Locate the cell with the specified text and output its [X, Y] center coordinate. 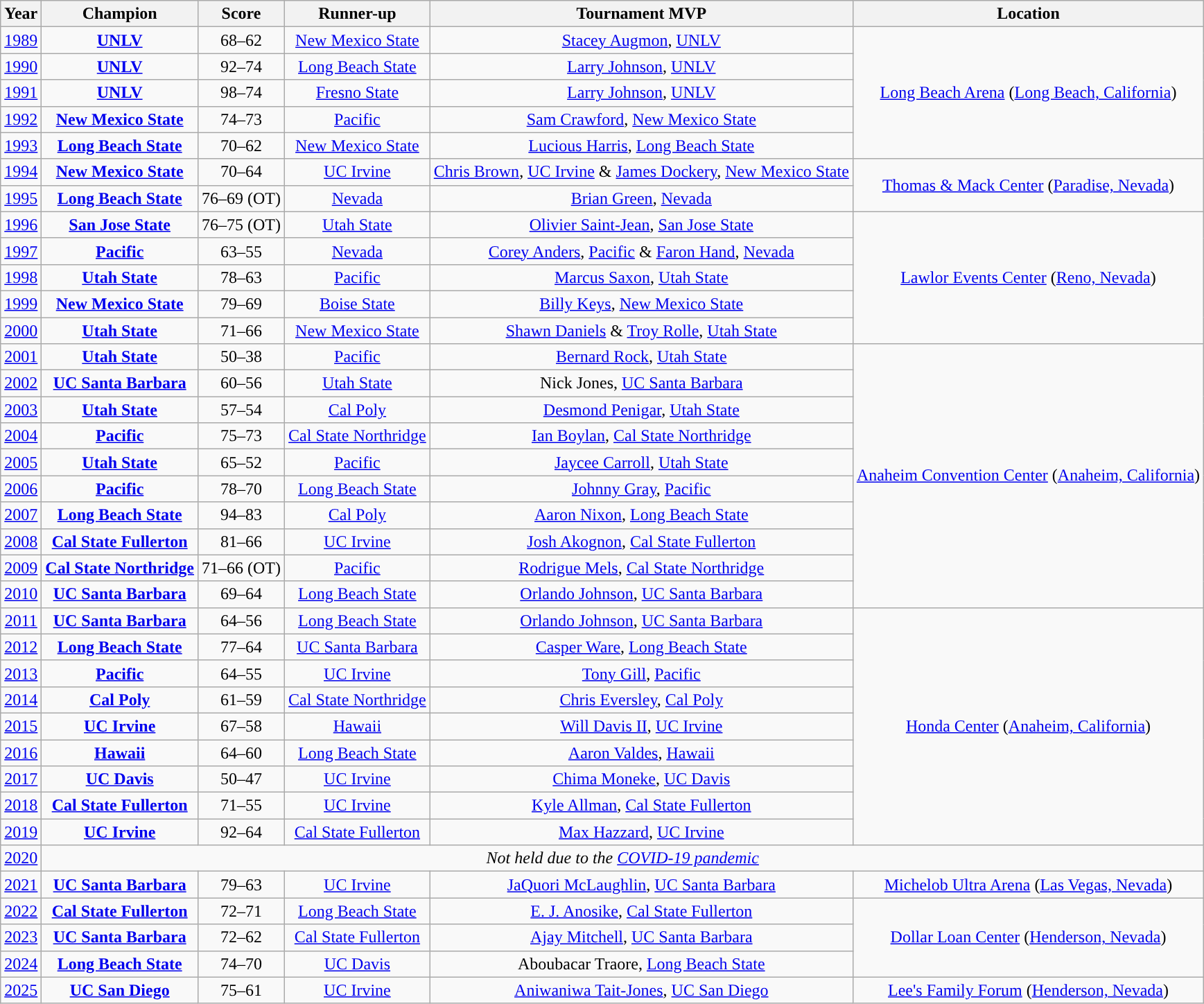
2000 [21, 331]
71–66 (OT) [241, 568]
72–71 [241, 911]
Chima Moneke, UC Davis [641, 779]
Honda Center (Anaheim, California) [1028, 727]
69–64 [241, 594]
Sam Crawford, New Mexico State [641, 119]
JaQuori McLaughlin, UC Santa Barbara [641, 885]
1994 [21, 172]
77–64 [241, 647]
Thomas & Mack Center (Paradise, Nevada) [1028, 185]
2004 [21, 436]
68–62 [241, 40]
61–59 [241, 700]
Aniwaniwa Tait-Jones, UC San Diego [641, 990]
1993 [21, 146]
1989 [21, 40]
Runner-up [358, 14]
Chris Brown, UC Irvine & James Dockery, New Mexico State [641, 172]
94–83 [241, 515]
1992 [21, 119]
Corey Anders, Pacific & Faron Hand, Nevada [641, 251]
Lucious Harris, Long Beach State [641, 146]
1997 [21, 251]
Tournament MVP [641, 14]
2020 [21, 858]
Lee's Family Forum (Henderson, Nevada) [1028, 990]
79–63 [241, 885]
74–73 [241, 119]
Chris Eversley, Cal Poly [641, 700]
1995 [21, 198]
2016 [21, 752]
Olivier Saint-Jean, San Jose State [641, 225]
2013 [21, 673]
2001 [21, 357]
Stacey Augmon, UNLV [641, 40]
Tony Gill, Pacific [641, 673]
79–69 [241, 304]
92–74 [241, 67]
Score [241, 14]
E. J. Anosike, Cal State Fullerton [641, 911]
2017 [21, 779]
2012 [21, 647]
Boise State [358, 304]
2015 [21, 726]
Will Davis II, UC Irvine [641, 726]
2003 [21, 410]
64–60 [241, 752]
Max Hazzard, UC Irvine [641, 832]
2019 [21, 832]
64–55 [241, 673]
2023 [21, 937]
60–56 [241, 383]
65–52 [241, 462]
70–62 [241, 146]
1996 [21, 225]
92–64 [241, 832]
Billy Keys, New Mexico State [641, 304]
70–64 [241, 172]
Location [1028, 14]
Kyle Allman, Cal State Fullerton [641, 806]
2006 [21, 489]
Champion [120, 14]
76–75 (OT) [241, 225]
2018 [21, 806]
Lawlor Events Center (Reno, Nevada) [1028, 277]
75–73 [241, 436]
1999 [21, 304]
2021 [21, 885]
Rodrigue Mels, Cal State Northridge [641, 568]
1998 [21, 277]
71–66 [241, 331]
Nick Jones, UC Santa Barbara [641, 383]
Shawn Daniels & Troy Rolle, Utah State [641, 331]
Aboubacar Traore, Long Beach State [641, 964]
57–54 [241, 410]
Josh Akognon, Cal State Fullerton [641, 542]
Bernard Rock, Utah State [641, 357]
Long Beach Arena (Long Beach, California) [1028, 93]
2010 [21, 594]
San Jose State [120, 225]
1990 [21, 67]
Brian Green, Nevada [641, 198]
2022 [21, 911]
UC San Diego [120, 990]
Michelob Ultra Arena (Las Vegas, Nevada) [1028, 885]
98–74 [241, 93]
2024 [21, 964]
Johnny Gray, Pacific [641, 489]
Not held due to the COVID-19 pandemic [622, 858]
Jaycee Carroll, Utah State [641, 462]
81–66 [241, 542]
Marcus Saxon, Utah State [641, 277]
71–55 [241, 806]
Year [21, 14]
74–70 [241, 964]
67–58 [241, 726]
Ian Boylan, Cal State Northridge [641, 436]
Fresno State [358, 93]
Casper Ware, Long Beach State [641, 647]
Anaheim Convention Center (Anaheim, California) [1028, 476]
75–61 [241, 990]
Dollar Loan Center (Henderson, Nevada) [1028, 937]
2009 [21, 568]
Aaron Valdes, Hawaii [641, 752]
78–63 [241, 277]
Aaron Nixon, Long Beach State [641, 515]
2008 [21, 542]
76–69 (OT) [241, 198]
2025 [21, 990]
2011 [21, 621]
64–56 [241, 621]
2002 [21, 383]
2014 [21, 700]
63–55 [241, 251]
78–70 [241, 489]
Ajay Mitchell, UC Santa Barbara [641, 937]
50–47 [241, 779]
1991 [21, 93]
72–62 [241, 937]
2005 [21, 462]
2007 [21, 515]
50–38 [241, 357]
Desmond Penigar, Utah State [641, 410]
